Provide the [X, Y] coordinate of the cell's center where the given text is located.  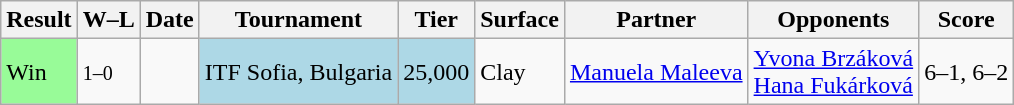
Manuela Maleeva [656, 72]
Date [170, 20]
Tournament [298, 20]
W–L [108, 20]
Clay [520, 72]
Result [39, 20]
Yvona Brzáková Hana Fukárková [834, 72]
Score [966, 20]
1–0 [108, 72]
Surface [520, 20]
ITF Sofia, Bulgaria [298, 72]
Partner [656, 20]
6–1, 6–2 [966, 72]
Opponents [834, 20]
Tier [436, 20]
25,000 [436, 72]
Win [39, 72]
